From the cell containing the given text, extract its center point as [x, y] coordinate. 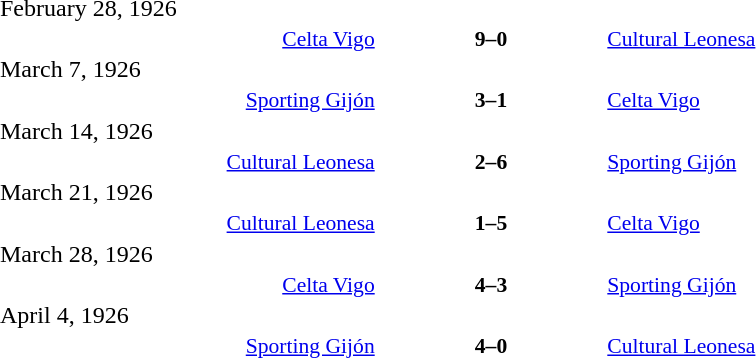
3–1 [492, 100]
4–3 [492, 284]
1–5 [492, 223]
9–0 [492, 38]
2–6 [492, 162]
